Provide the (X, Y) coordinate of the cell's center where the given text is located.  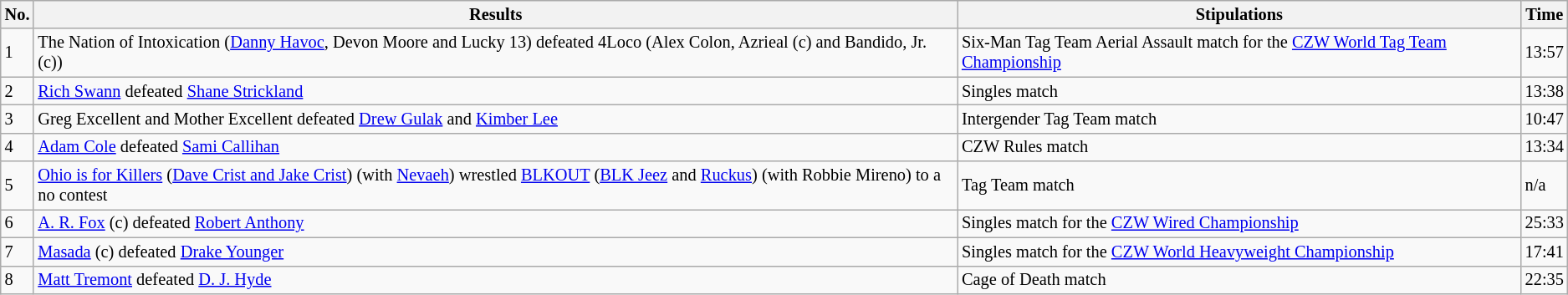
6 (18, 223)
Singles match for the CZW Wired Championship (1239, 223)
The Nation of Intoxication (Danny Havoc, Devon Moore and Lucky 13) defeated 4Loco (Alex Colon, Azrieal (c) and Bandido, Jr. (c)) (495, 53)
Singles match (1239, 91)
7 (18, 252)
Six-Man Tag Team Aerial Assault match for the CZW World Tag Team Championship (1239, 53)
25:33 (1545, 223)
Cage of Death match (1239, 280)
Intergender Tag Team match (1239, 119)
Rich Swann defeated Shane Strickland (495, 91)
2 (18, 91)
Adam Cole defeated Sami Callihan (495, 147)
No. (18, 14)
Matt Tremont defeated D. J. Hyde (495, 280)
13:38 (1545, 91)
1 (18, 53)
17:41 (1545, 252)
3 (18, 119)
Ohio is for Killers (Dave Crist and Jake Crist) (with Nevaeh) wrestled BLKOUT (BLK Jeez and Ruckus) (with Robbie Mireno) to a no contest (495, 186)
Time (1545, 14)
10:47 (1545, 119)
4 (18, 147)
CZW Rules match (1239, 147)
5 (18, 186)
A. R. Fox (c) defeated Robert Anthony (495, 223)
22:35 (1545, 280)
Results (495, 14)
Tag Team match (1239, 186)
Greg Excellent and Mother Excellent defeated Drew Gulak and Kimber Lee (495, 119)
n/a (1545, 186)
Singles match for the CZW World Heavyweight Championship (1239, 252)
13:34 (1545, 147)
Stipulations (1239, 14)
8 (18, 280)
Masada (c) defeated Drake Younger (495, 252)
13:57 (1545, 53)
